Identify which cell holds the provided text, then report its (x, y) central coordinate. 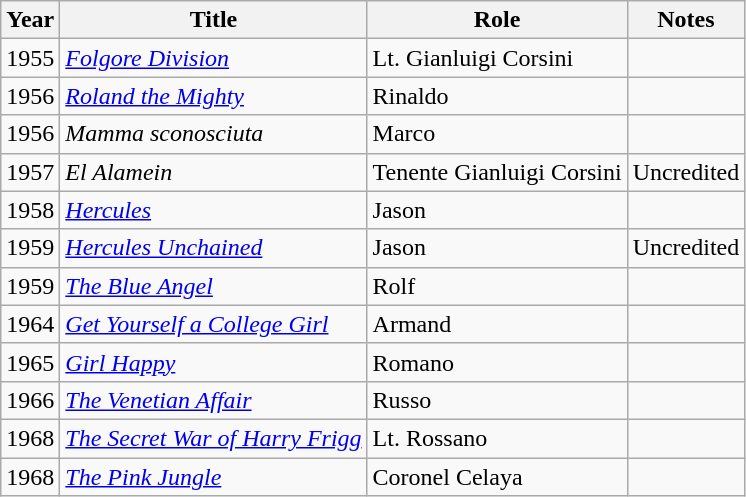
The Pink Jungle (214, 477)
Hercules (214, 210)
1957 (30, 172)
Get Yourself a College Girl (214, 324)
1966 (30, 400)
1955 (30, 58)
El Alamein (214, 172)
Lt. Rossano (497, 438)
Lt. Gianluigi Corsini (497, 58)
Hercules Unchained (214, 248)
Rinaldo (497, 96)
Russo (497, 400)
Girl Happy (214, 362)
Tenente Gianluigi Corsini (497, 172)
Year (30, 20)
Romano (497, 362)
1965 (30, 362)
Rolf (497, 286)
Armand (497, 324)
Notes (686, 20)
The Secret War of Harry Frigg (214, 438)
1958 (30, 210)
Folgore Division (214, 58)
Title (214, 20)
The Blue Angel (214, 286)
Role (497, 20)
Marco (497, 134)
The Venetian Affair (214, 400)
1964 (30, 324)
Coronel Celaya (497, 477)
Roland the Mighty (214, 96)
Mamma sconosciuta (214, 134)
